Provide the (X, Y) coordinate of the cell's center where the given text is located.  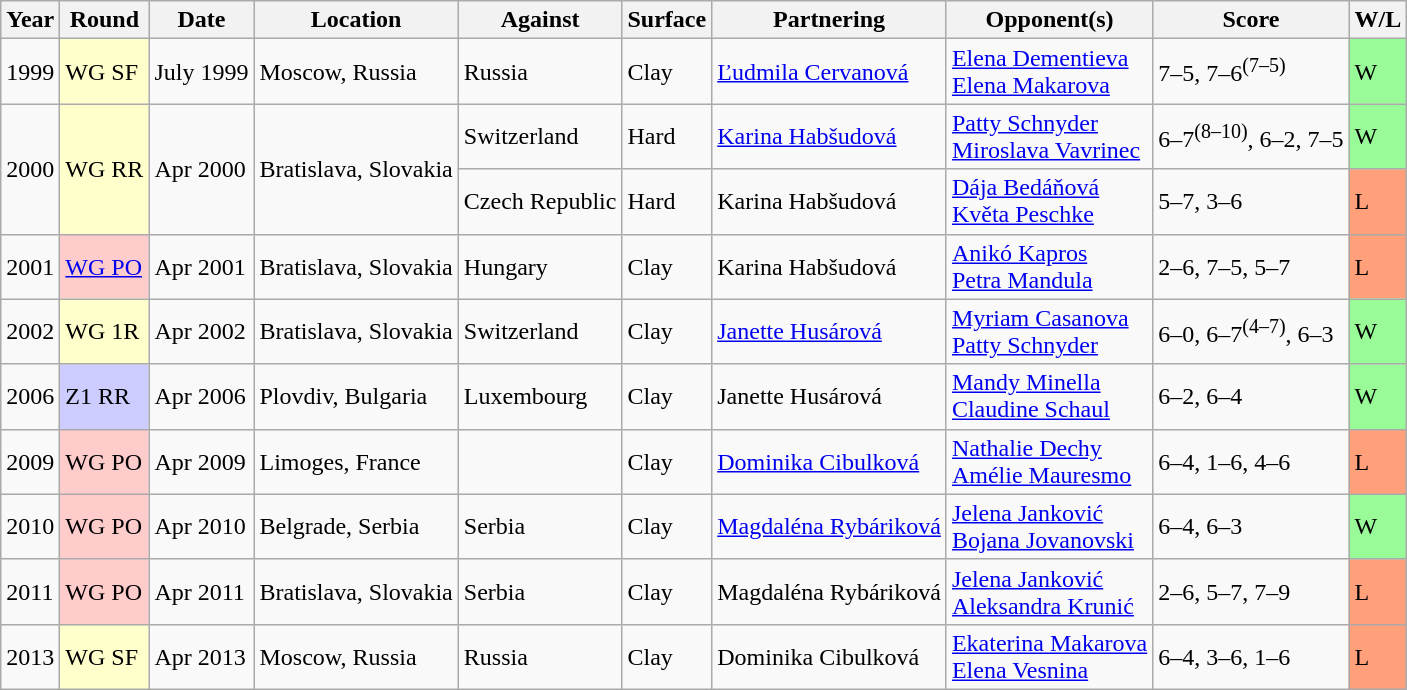
Year (30, 20)
Apr 2001 (202, 266)
WG RR (104, 169)
Against (540, 20)
5–7, 3–6 (1251, 202)
2013 (30, 656)
6–4, 6–3 (1251, 526)
Round (104, 20)
Apr 2011 (202, 592)
Surface (667, 20)
Hungary (540, 266)
Czech Republic (540, 202)
2010 (30, 526)
2000 (30, 169)
Apr 2002 (202, 332)
Anikó KaprosPetra Mandula (1049, 266)
Opponent(s) (1049, 20)
Ľudmila Cervanová (830, 72)
6–4, 3–6, 1–6 (1251, 656)
Location (356, 20)
6–4, 1–6, 4–6 (1251, 462)
6–2, 6–4 (1251, 396)
Ekaterina MakarovaElena Vesnina (1049, 656)
Belgrade, Serbia (356, 526)
Luxembourg (540, 396)
Date (202, 20)
2002 (30, 332)
Score (1251, 20)
Jelena JankovićBojana Jovanovski (1049, 526)
Apr 2000 (202, 169)
1999 (30, 72)
2006 (30, 396)
Z1 RR (104, 396)
2–6, 5–7, 7–9 (1251, 592)
Patty SchnyderMiroslava Vavrinec (1049, 136)
Apr 2006 (202, 396)
Plovdiv, Bulgaria (356, 396)
Nathalie DechyAmélie Mauresmo (1049, 462)
6–7(8–10), 6–2, 7–5 (1251, 136)
2001 (30, 266)
July 1999 (202, 72)
Apr 2010 (202, 526)
6–0, 6–7(4–7), 6–3 (1251, 332)
Myriam CasanovaPatty Schnyder (1049, 332)
Mandy MinellaClaudine Schaul (1049, 396)
Limoges, France (356, 462)
W/L (1378, 20)
Partnering (830, 20)
2009 (30, 462)
WG 1R (104, 332)
Jelena JankovićAleksandra Krunić (1049, 592)
Apr 2013 (202, 656)
2011 (30, 592)
2–6, 7–5, 5–7 (1251, 266)
7–5, 7–6(7–5) (1251, 72)
Elena DementievaElena Makarova (1049, 72)
Dája BedáňováKvěta Peschke (1049, 202)
Apr 2009 (202, 462)
